Detect which cell encompasses the target text, then output its [x, y] center coordinate. 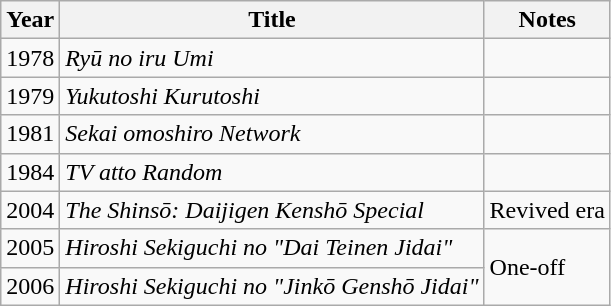
Sekai omoshiro Network [272, 134]
Yukutoshi Kurutoshi [272, 96]
1979 [30, 96]
Notes [547, 20]
The Shinsō: Daijigen Kenshō Special [272, 210]
Ryū no iru Umi [272, 58]
Revived era [547, 210]
2005 [30, 248]
One-off [547, 267]
1984 [30, 172]
2006 [30, 286]
Year [30, 20]
Hiroshi Sekiguchi no "Jinkō Genshō Jidai" [272, 286]
TV atto Random [272, 172]
2004 [30, 210]
Hiroshi Sekiguchi no "Dai Teinen Jidai" [272, 248]
Title [272, 20]
1978 [30, 58]
1981 [30, 134]
